Extract the [x, y] coordinate from the center of the cell holding the provided text.  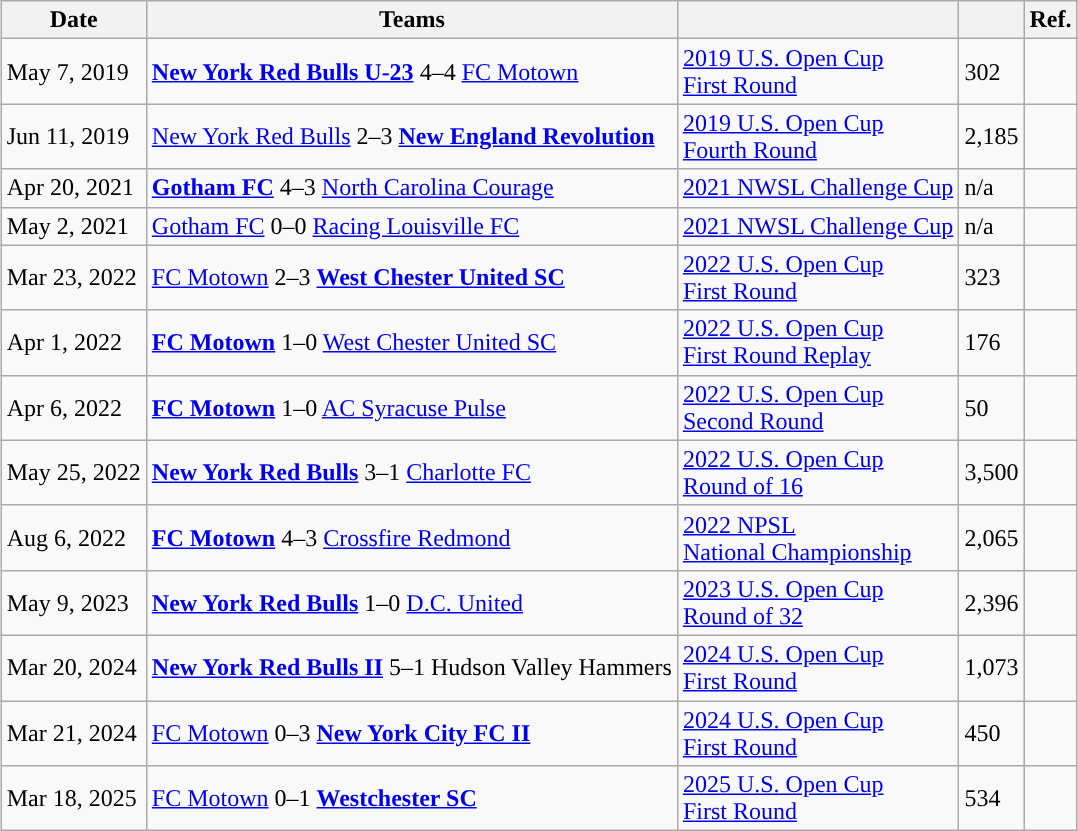
534 [992, 798]
Teams [412, 20]
2,185 [992, 136]
FC Motown 0–3 New York City FC II [412, 732]
2022 U.S. Open CupSecond Round [818, 408]
50 [992, 408]
176 [992, 342]
New York Red Bulls 3–1 Charlotte FC [412, 472]
Date [74, 20]
Mar 20, 2024 [74, 668]
May 9, 2023 [74, 602]
Apr 6, 2022 [74, 408]
Ref. [1050, 20]
New York Red Bulls U-23 4–4 FC Motown [412, 72]
Gotham FC 4–3 North Carolina Courage [412, 188]
New York Red Bulls 1–0 D.C. United [412, 602]
2022 U.S. Open CupRound of 16 [818, 472]
New York Red Bulls 2–3 New England Revolution [412, 136]
2,396 [992, 602]
FC Motown 4–3 Crossfire Redmond [412, 538]
323 [992, 278]
Aug 6, 2022 [74, 538]
FC Motown 1–0 West Chester United SC [412, 342]
2025 U.S. Open CupFirst Round [818, 798]
2019 U.S. Open CupFirst Round [818, 72]
May 2, 2021 [74, 226]
Mar 23, 2022 [74, 278]
Gotham FC 0–0 Racing Louisville FC [412, 226]
FC Motown 1–0 AC Syracuse Pulse [412, 408]
2022 U.S. Open CupFirst Round [818, 278]
3,500 [992, 472]
2022 U.S. Open CupFirst Round Replay [818, 342]
2023 U.S. Open CupRound of 32 [818, 602]
FC Motown 2–3 West Chester United SC [412, 278]
Mar 18, 2025 [74, 798]
450 [992, 732]
May 25, 2022 [74, 472]
2022 NPSLNational Championship [818, 538]
1,073 [992, 668]
FC Motown 0–1 Westchester SC [412, 798]
2,065 [992, 538]
Jun 11, 2019 [74, 136]
Mar 21, 2024 [74, 732]
Apr 1, 2022 [74, 342]
Apr 20, 2021 [74, 188]
May 7, 2019 [74, 72]
302 [992, 72]
New York Red Bulls II 5–1 Hudson Valley Hammers [412, 668]
2019 U.S. Open CupFourth Round [818, 136]
